Find where the given text appears and provide that cell's center as (X, Y) coordinate. 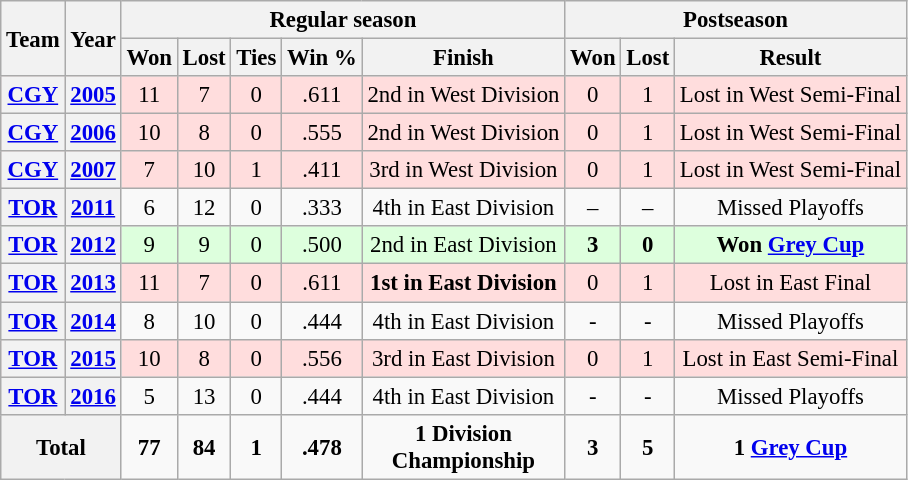
2014 (93, 321)
2007 (93, 170)
2005 (93, 95)
2006 (93, 133)
Finish (464, 58)
Postseason (736, 20)
2nd in East Division (464, 245)
Win % (322, 58)
6 (149, 208)
.555 (322, 133)
77 (149, 446)
Year (93, 38)
.333 (322, 208)
84 (204, 446)
Won Grey Cup (791, 245)
1st in East Division (464, 283)
2011 (93, 208)
.556 (322, 358)
2015 (93, 358)
Ties (256, 58)
Result (791, 58)
Team (33, 38)
12 (204, 208)
Lost in East Semi-Final (791, 358)
3rd in East Division (464, 358)
.478 (322, 446)
.500 (322, 245)
2012 (93, 245)
.411 (322, 170)
2013 (93, 283)
1 Grey Cup (791, 446)
3rd in West Division (464, 170)
Lost in East Final (791, 283)
13 (204, 396)
2016 (93, 396)
Regular season (343, 20)
1 DivisionChampionship (464, 446)
Total (61, 446)
